For the text-containing cell, return its midpoint in [X, Y] coordinate format. 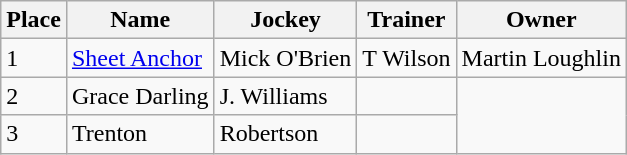
Trainer [406, 20]
2 [34, 96]
Sheet Anchor [140, 58]
Owner [541, 20]
Mick O'Brien [286, 58]
Name [140, 20]
3 [34, 134]
Grace Darling [140, 96]
Trenton [140, 134]
T Wilson [406, 58]
1 [34, 58]
Martin Loughlin [541, 58]
J. Williams [286, 96]
Place [34, 20]
Jockey [286, 20]
Robertson [286, 134]
